Return [X, Y] of the center of cell containing provided text 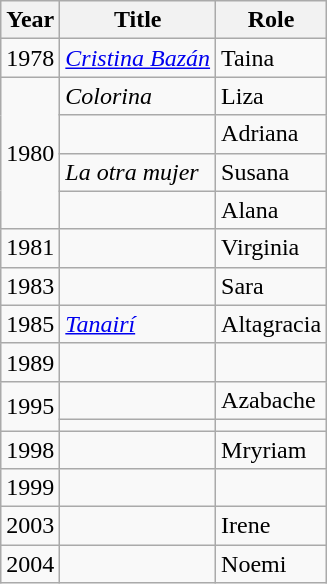
Azabache [272, 400]
Cristina Bazán [138, 58]
Virginia [272, 248]
2004 [30, 564]
Year [30, 20]
1981 [30, 248]
Noemi [272, 564]
1983 [30, 286]
Title [138, 20]
Adriana [272, 134]
Susana [272, 172]
1980 [30, 153]
Altagracia [272, 324]
Sara [272, 286]
1985 [30, 324]
2003 [30, 526]
Alana [272, 210]
Liza [272, 96]
1998 [30, 449]
Taina [272, 58]
Mryriam [272, 449]
1989 [30, 362]
1999 [30, 488]
1995 [30, 406]
Irene [272, 526]
La otra mujer [138, 172]
Colorina [138, 96]
Tanairí [138, 324]
1978 [30, 58]
Role [272, 20]
